Output the [x, y] coordinate of the center of the cell containing the given text.  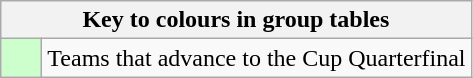
Teams that advance to the Cup Quarterfinal [256, 58]
Key to colours in group tables [236, 20]
